Capture the cell that displays the provided text and extract its (x, y) central coordinate. 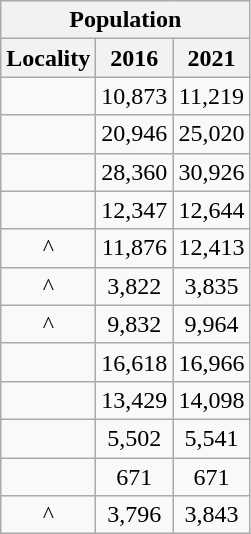
20,946 (134, 134)
3,843 (212, 515)
Locality (48, 58)
Population (126, 20)
12,347 (134, 210)
3,822 (134, 286)
30,926 (212, 172)
2021 (212, 58)
16,966 (212, 362)
11,219 (212, 96)
5,502 (134, 438)
9,832 (134, 324)
10,873 (134, 96)
9,964 (212, 324)
3,796 (134, 515)
13,429 (134, 400)
12,413 (212, 248)
14,098 (212, 400)
11,876 (134, 248)
5,541 (212, 438)
12,644 (212, 210)
16,618 (134, 362)
3,835 (212, 286)
25,020 (212, 134)
2016 (134, 58)
28,360 (134, 172)
